Determine the [X, Y] coordinate at the center of the cell enclosing the given text.  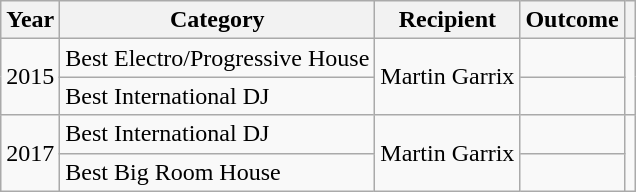
Best Big Room House [218, 172]
Year [30, 20]
2015 [30, 77]
Category [218, 20]
Outcome [572, 20]
Recipient [448, 20]
Best Electro/Progressive House [218, 58]
2017 [30, 153]
